For the text-containing cell, return its midpoint in [x, y] coordinate format. 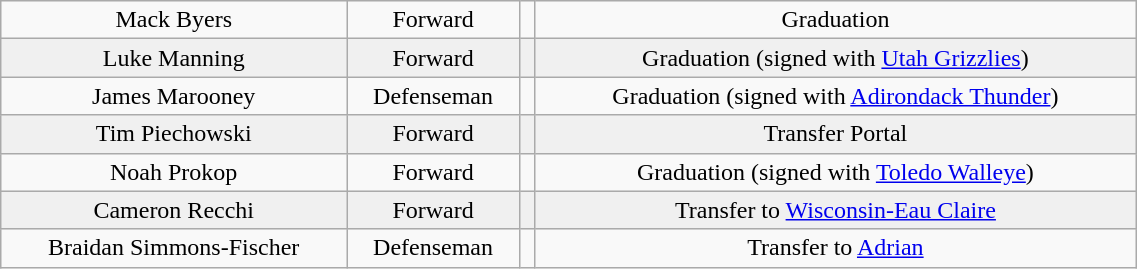
Graduation (signed with Toledo Walleye) [836, 172]
Transfer Portal [836, 134]
James Marooney [174, 96]
Braidan Simmons-Fischer [174, 248]
Graduation (signed with Adirondack Thunder) [836, 96]
Luke Manning [174, 58]
Cameron Recchi [174, 210]
Graduation [836, 20]
Transfer to Adrian [836, 248]
Transfer to Wisconsin-Eau Claire [836, 210]
Mack Byers [174, 20]
Graduation (signed with Utah Grizzlies) [836, 58]
Tim Piechowski [174, 134]
Noah Prokop [174, 172]
